Find where the given text appears and provide that cell's center as [X, Y] coordinate. 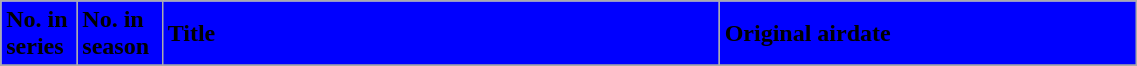
Original airdate [928, 34]
Title [440, 34]
No. in series [39, 34]
No. in season [120, 34]
